From the cell containing the given text, extract its center point as [x, y] coordinate. 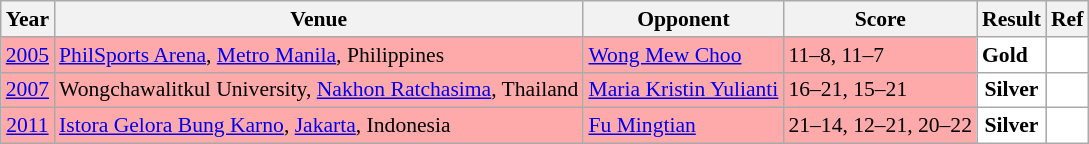
16–21, 15–21 [880, 90]
Year [28, 19]
Score [880, 19]
Result [1012, 19]
Opponent [683, 19]
21–14, 12–21, 20–22 [880, 126]
11–8, 11–7 [880, 55]
2005 [28, 55]
2007 [28, 90]
Wongchawalitkul University, Nakhon Ratchasima, Thailand [318, 90]
Istora Gelora Bung Karno, Jakarta, Indonesia [318, 126]
Wong Mew Choo [683, 55]
Fu Mingtian [683, 126]
PhilSports Arena, Metro Manila, Philippines [318, 55]
Maria Kristin Yulianti [683, 90]
Gold [1012, 55]
Venue [318, 19]
2011 [28, 126]
Ref [1067, 19]
